Identify which cell holds the provided text, then report its (X, Y) central coordinate. 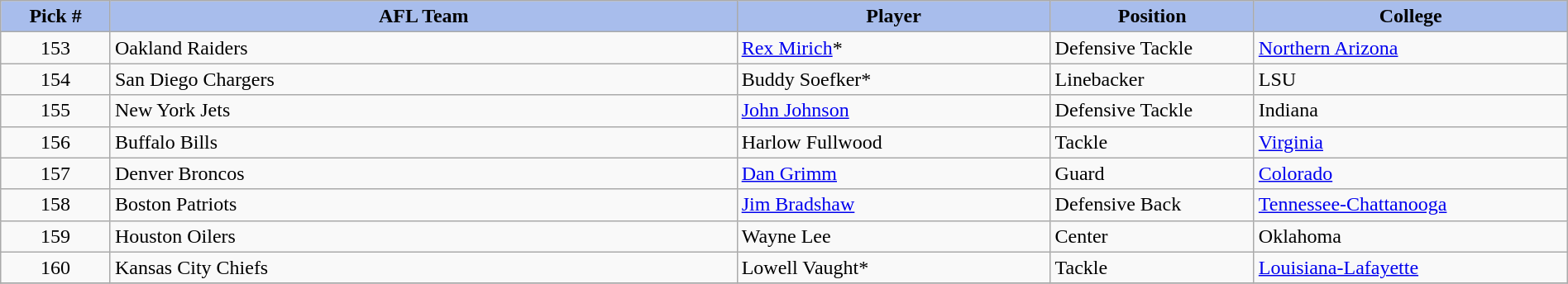
Harlow Fullwood (893, 142)
Houston Oilers (423, 236)
San Diego Chargers (423, 79)
Linebacker (1152, 79)
156 (56, 142)
AFL Team (423, 17)
Player (893, 17)
154 (56, 79)
Center (1152, 236)
Pick # (56, 17)
Oakland Raiders (423, 48)
Northern Arizona (1411, 48)
Dan Grimm (893, 173)
155 (56, 111)
157 (56, 173)
Rex Mirich* (893, 48)
Guard (1152, 173)
College (1411, 17)
Indiana (1411, 111)
Tennessee-Chattanooga (1411, 205)
159 (56, 236)
John Johnson (893, 111)
Position (1152, 17)
Buffalo Bills (423, 142)
158 (56, 205)
160 (56, 267)
Boston Patriots (423, 205)
Virginia (1411, 142)
Wayne Lee (893, 236)
New York Jets (423, 111)
Defensive Back (1152, 205)
Lowell Vaught* (893, 267)
Buddy Soefker* (893, 79)
Colorado (1411, 173)
Louisiana-Lafayette (1411, 267)
153 (56, 48)
Denver Broncos (423, 173)
Jim Bradshaw (893, 205)
LSU (1411, 79)
Oklahoma (1411, 236)
Kansas City Chiefs (423, 267)
